Capture the cell that displays the provided text and extract its [x, y] central coordinate. 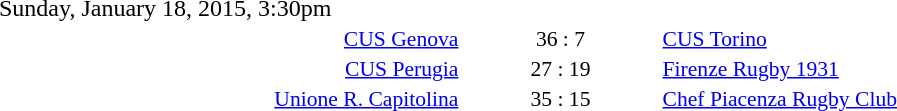
36 : 7 [560, 38]
27 : 19 [560, 68]
